Return (X, Y) of the center of cell containing provided text 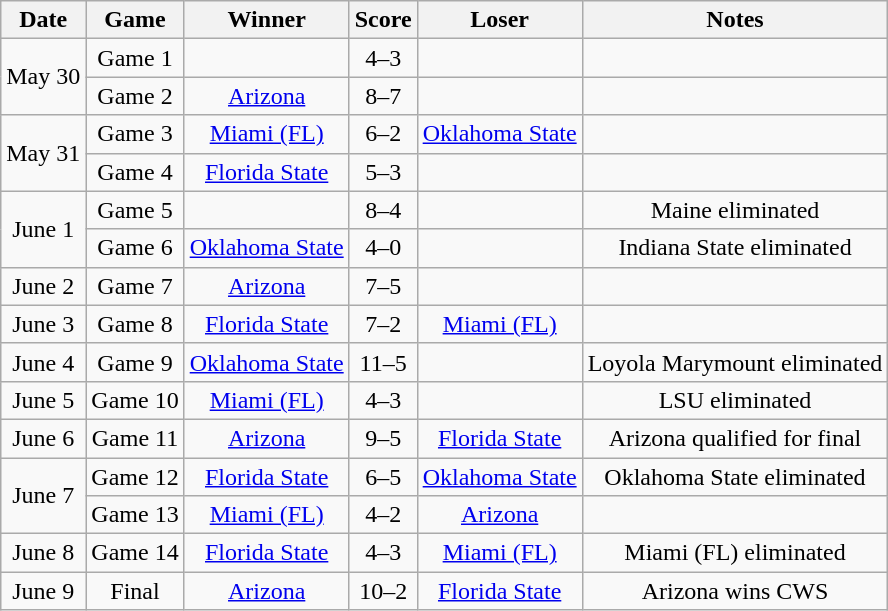
11–5 (383, 362)
Date (44, 20)
June 7 (44, 496)
9–5 (383, 438)
Game 6 (135, 248)
Game 4 (135, 172)
5–3 (383, 172)
4–2 (383, 515)
Game 11 (135, 438)
Loser (500, 20)
Game 13 (135, 515)
8–7 (383, 96)
Maine eliminated (735, 210)
Game 1 (135, 58)
Game 3 (135, 134)
4–0 (383, 248)
June 5 (44, 400)
Indiana State eliminated (735, 248)
Miami (FL) eliminated (735, 553)
6–2 (383, 134)
7–5 (383, 286)
Final (135, 591)
Game (135, 20)
LSU eliminated (735, 400)
Winner (266, 20)
June 4 (44, 362)
May 30 (44, 77)
Score (383, 20)
Game 14 (135, 553)
June 1 (44, 229)
June 2 (44, 286)
June 8 (44, 553)
Game 7 (135, 286)
Game 9 (135, 362)
Notes (735, 20)
Arizona wins CWS (735, 591)
Game 2 (135, 96)
Game 12 (135, 477)
Game 5 (135, 210)
June 9 (44, 591)
Loyola Marymount eliminated (735, 362)
10–2 (383, 591)
8–4 (383, 210)
Game 8 (135, 324)
June 6 (44, 438)
Arizona qualified for final (735, 438)
Game 10 (135, 400)
June 3 (44, 324)
May 31 (44, 153)
Oklahoma State eliminated (735, 477)
7–2 (383, 324)
6–5 (383, 477)
